Pinpoint the cell where the given text exists, returning its (X, Y) midpoint coordinate. 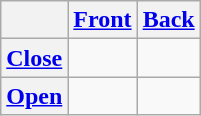
Open (34, 96)
Back (168, 20)
Close (34, 58)
Front (102, 20)
